Detect which cell encompasses the target text, then output its (X, Y) center coordinate. 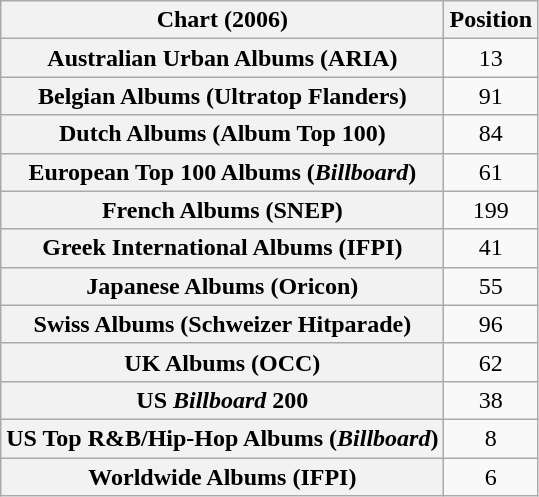
55 (491, 286)
84 (491, 134)
41 (491, 248)
Australian Urban Albums (ARIA) (222, 58)
US Top R&B/Hip-Hop Albums (Billboard) (222, 438)
Dutch Albums (Album Top 100) (222, 134)
8 (491, 438)
38 (491, 400)
Belgian Albums (Ultratop Flanders) (222, 96)
Position (491, 20)
European Top 100 Albums (Billboard) (222, 172)
62 (491, 362)
Chart (2006) (222, 20)
French Albums (SNEP) (222, 210)
13 (491, 58)
6 (491, 477)
Greek International Albums (IFPI) (222, 248)
Swiss Albums (Schweizer Hitparade) (222, 324)
96 (491, 324)
61 (491, 172)
91 (491, 96)
Worldwide Albums (IFPI) (222, 477)
UK Albums (OCC) (222, 362)
Japanese Albums (Oricon) (222, 286)
US Billboard 200 (222, 400)
199 (491, 210)
